Find where the given text appears and provide that cell's center as (x, y) coordinate. 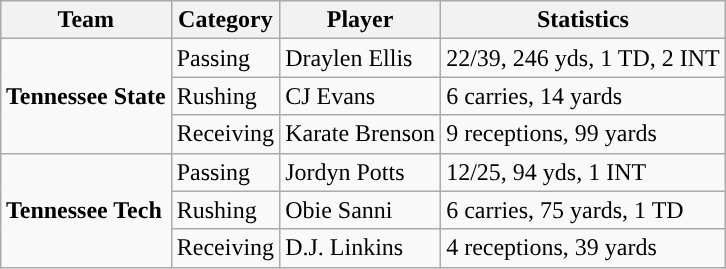
12/25, 94 yds, 1 INT (584, 172)
Karate Brenson (360, 134)
Tennessee Tech (86, 210)
6 carries, 75 yards, 1 TD (584, 210)
Statistics (584, 20)
Team (86, 20)
22/39, 246 yds, 1 TD, 2 INT (584, 58)
Player (360, 20)
D.J. Linkins (360, 248)
6 carries, 14 yards (584, 96)
Tennessee State (86, 96)
Category (225, 20)
4 receptions, 39 yards (584, 248)
Obie Sanni (360, 210)
Draylen Ellis (360, 58)
9 receptions, 99 yards (584, 134)
CJ Evans (360, 96)
Jordyn Potts (360, 172)
